Pinpoint the cell where the given text exists, returning its (X, Y) midpoint coordinate. 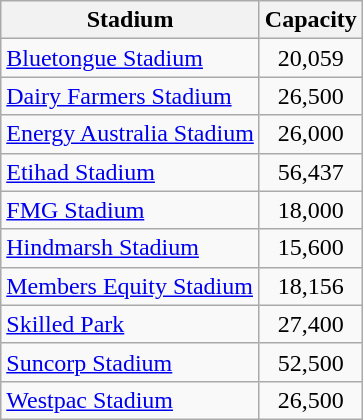
Hindmarsh Stadium (130, 248)
20,059 (310, 58)
26,000 (310, 134)
Members Equity Stadium (130, 286)
Westpac Stadium (130, 400)
Stadium (130, 20)
52,500 (310, 362)
18,000 (310, 210)
Skilled Park (130, 324)
Etihad Stadium (130, 172)
15,600 (310, 248)
56,437 (310, 172)
18,156 (310, 286)
Suncorp Stadium (130, 362)
Bluetongue Stadium (130, 58)
Energy Australia Stadium (130, 134)
27,400 (310, 324)
FMG Stadium (130, 210)
Dairy Farmers Stadium (130, 96)
Capacity (310, 20)
